Scan for the cell matching the given text and deliver its [x, y] coordinate at center. 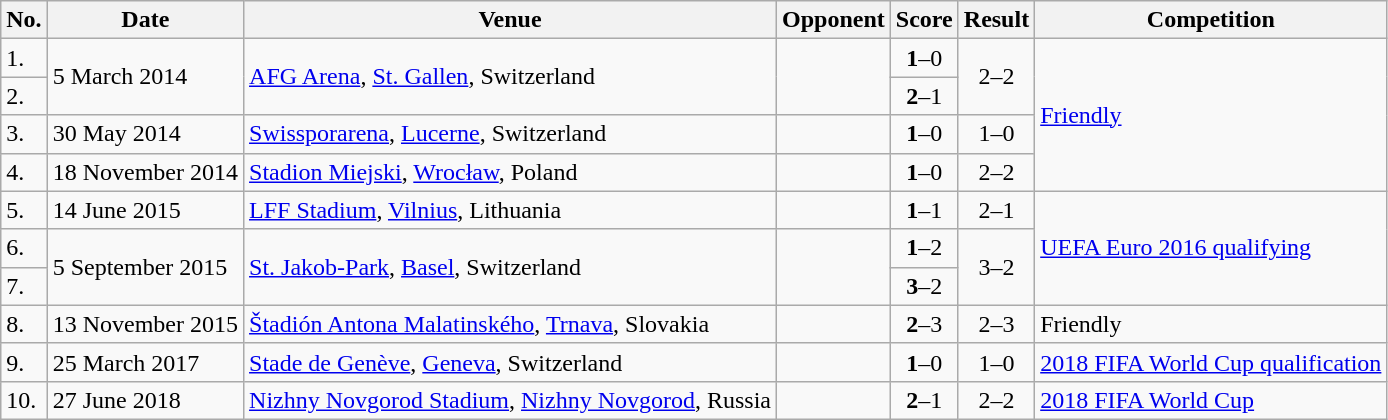
14 June 2015 [145, 210]
27 June 2018 [145, 400]
8. [24, 324]
Nizhny Novgorod Stadium, Nizhny Novgorod, Russia [510, 400]
30 May 2014 [145, 134]
2018 FIFA World Cup [1211, 400]
10. [24, 400]
Stadion Miejski, Wrocław, Poland [510, 172]
1–2 [924, 248]
St. Jakob-Park, Basel, Switzerland [510, 267]
4. [24, 172]
18 November 2014 [145, 172]
6. [24, 248]
3. [24, 134]
Date [145, 20]
5 September 2015 [145, 267]
Score [924, 20]
Štadión Antona Malatinského, Trnava, Slovakia [510, 324]
7. [24, 286]
2. [24, 96]
Swissporarena, Lucerne, Switzerland [510, 134]
13 November 2015 [145, 324]
5 March 2014 [145, 77]
5. [24, 210]
Venue [510, 20]
Opponent [834, 20]
UEFA Euro 2016 qualifying [1211, 248]
AFG Arena, St. Gallen, Switzerland [510, 77]
LFF Stadium, Vilnius, Lithuania [510, 210]
Stade de Genève, Geneva, Switzerland [510, 362]
No. [24, 20]
9. [24, 362]
2018 FIFA World Cup qualification [1211, 362]
Result [996, 20]
Competition [1211, 20]
25 March 2017 [145, 362]
1. [24, 58]
1–1 [924, 210]
